Search for the cell housing the specified text and yield its [X, Y] center coordinate. 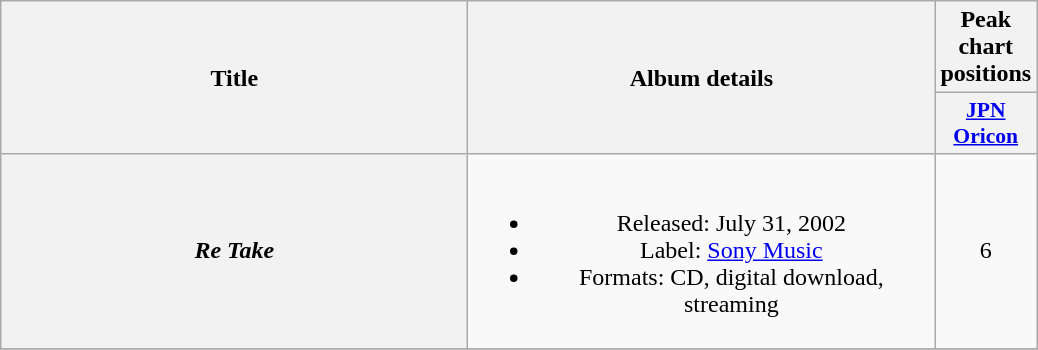
Re Take [234, 251]
JPNOricon [986, 124]
6 [986, 251]
Released: July 31, 2002Label: Sony MusicFormats: CD, digital download, streaming [702, 251]
Title [234, 78]
Peak chart positions [986, 47]
Album details [702, 78]
